Return (X, Y) of the center of cell containing provided text 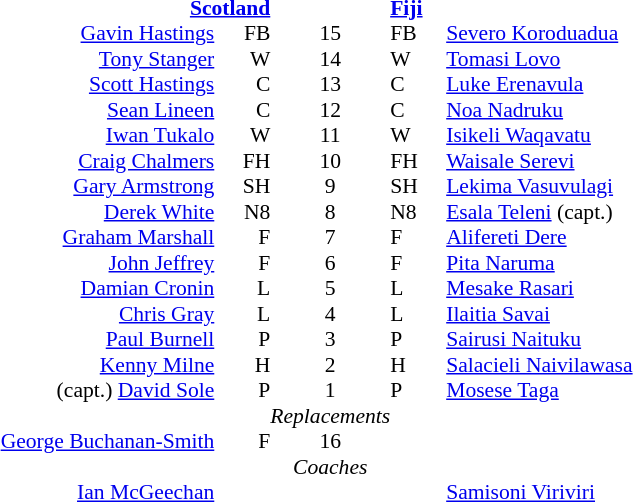
3 (330, 339)
9 (330, 187)
10 (330, 161)
15 (330, 33)
16 (330, 441)
6 (330, 263)
8 (330, 212)
14 (330, 59)
5 (330, 289)
7 (330, 237)
Replacements (330, 416)
4 (330, 314)
11 (330, 135)
2 (330, 365)
Coaches (330, 467)
13 (330, 85)
12 (330, 110)
1 (330, 391)
